Return the (X, Y) coordinate for the center point of the cell that contains the specified text.  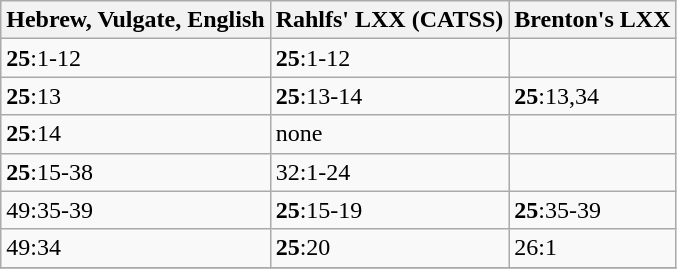
Rahlfs' LXX (CATSS) (390, 20)
Hebrew, Vulgate, English (136, 20)
25:15-38 (136, 172)
Brenton's LXX (592, 20)
25:13-14 (390, 96)
25:15-19 (390, 210)
49:34 (136, 248)
25:20 (390, 248)
32:1-24 (390, 172)
none (390, 134)
25:14 (136, 134)
25:13 (136, 96)
25:35-39 (592, 210)
25:13,34 (592, 96)
49:35-39 (136, 210)
26:1 (592, 248)
